Identify which cell holds the provided text, then report its [x, y] central coordinate. 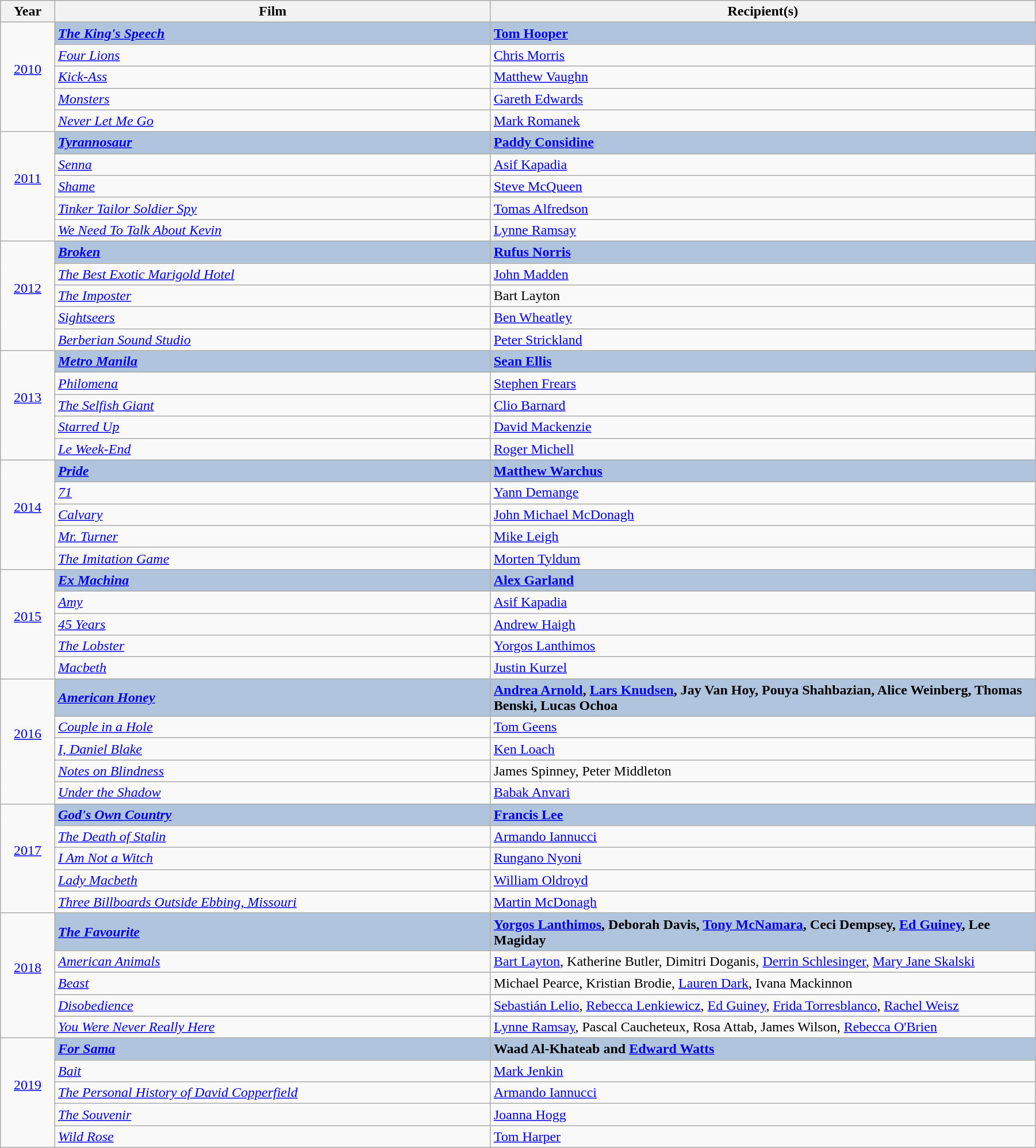
Babak Anvari [762, 793]
I Am Not a Witch [273, 858]
Mark Romanek [762, 121]
Senna [273, 164]
Lynne Ramsay [762, 230]
2013 [28, 405]
David Mackenzie [762, 427]
Michael Pearce, Kristian Brodie, Lauren Dark, Ivana Mackinnon [762, 983]
Yorgos Lanthimos [762, 646]
Bart Layton, Katherine Butler, Dimitri Doganis, Derrin Schlesinger, Mary Jane Skalski [762, 961]
Tom Hooper [762, 33]
Lady Macbeth [273, 880]
Beast [273, 983]
Broken [273, 252]
Four Lions [273, 55]
Clio Barnard [762, 405]
Recipient(s) [762, 11]
Andrew Haigh [762, 624]
Gareth Edwards [762, 99]
Morten Tyldum [762, 558]
We Need To Talk About Kevin [273, 230]
The Best Exotic Marigold Hotel [273, 274]
Calvary [273, 515]
Three Billboards Outside Ebbing, Missouri [273, 902]
John Michael McDonagh [762, 515]
The King's Speech [273, 33]
Le Week-End [273, 449]
Metro Manila [273, 362]
Tyrannosaur [273, 143]
45 Years [273, 624]
Joanna Hogg [762, 1115]
Tomas Alfredson [762, 208]
Justin Kurzel [762, 668]
Ex Machina [273, 580]
Amy [273, 602]
Sebastián Lelio, Rebecca Lenkiewicz, Ed Guiney, Frida Torresblanco, Rachel Weisz [762, 1005]
William Oldroyd [762, 880]
Yorgos Lanthimos, Deborah Davis, Tony McNamara, Ceci Dempsey, Ed Guiney, Lee Magiday [762, 931]
2018 [28, 975]
2016 [28, 742]
Never Let Me Go [273, 121]
Mr. Turner [273, 536]
Alex Garland [762, 580]
Rungano Nyoni [762, 858]
James Spinney, Peter Middleton [762, 771]
God's Own Country [273, 815]
Ken Loach [762, 749]
Peter Strickland [762, 340]
Mark Jenkin [762, 1071]
Stephen Frears [762, 383]
Tom Harper [762, 1137]
Wild Rose [273, 1137]
The Souvenir [273, 1115]
Chris Morris [762, 55]
2019 [28, 1093]
Matthew Vaughn [762, 77]
Mike Leigh [762, 536]
Film [273, 11]
The Death of Stalin [273, 836]
Matthew Warchus [762, 471]
Andrea Arnold, Lars Knudsen, Jay Van Hoy, Pouya Shahbazian, Alice Weinberg, Thomas Benski, Lucas Ochoa [762, 698]
Francis Lee [762, 815]
2011 [28, 186]
71 [273, 493]
The Imposter [273, 296]
2010 [28, 77]
John Madden [762, 274]
2017 [28, 858]
I, Daniel Blake [273, 749]
Notes on Blindness [273, 771]
Sightseers [273, 318]
The Favourite [273, 931]
Ben Wheatley [762, 318]
Martin McDonagh [762, 902]
Steve McQueen [762, 186]
For Sama [273, 1049]
Monsters [273, 99]
The Imitation Game [273, 558]
2012 [28, 295]
Rufus Norris [762, 252]
Couple in a Hole [273, 727]
Yann Demange [762, 493]
Starred Up [273, 427]
Paddy Considine [762, 143]
Lynne Ramsay, Pascal Caucheteux, Rosa Attab, James Wilson, Rebecca O'Brien [762, 1027]
American Honey [273, 698]
Pride [273, 471]
Tom Geens [762, 727]
Under the Shadow [273, 793]
Kick-Ass [273, 77]
Bait [273, 1071]
The Selfish Giant [273, 405]
Tinker Tailor Soldier Spy [273, 208]
Sean Ellis [762, 362]
Bart Layton [762, 296]
2014 [28, 515]
Disobedience [273, 1005]
2015 [28, 624]
Roger Michell [762, 449]
Macbeth [273, 668]
American Animals [273, 961]
Berberian Sound Studio [273, 340]
Year [28, 11]
You Were Never Really Here [273, 1027]
The Personal History of David Copperfield [273, 1093]
The Lobster [273, 646]
Waad Al-Khateab and Edward Watts [762, 1049]
Philomena [273, 383]
Shame [273, 186]
